Scan for the cell matching the given text and deliver its [X, Y] coordinate at center. 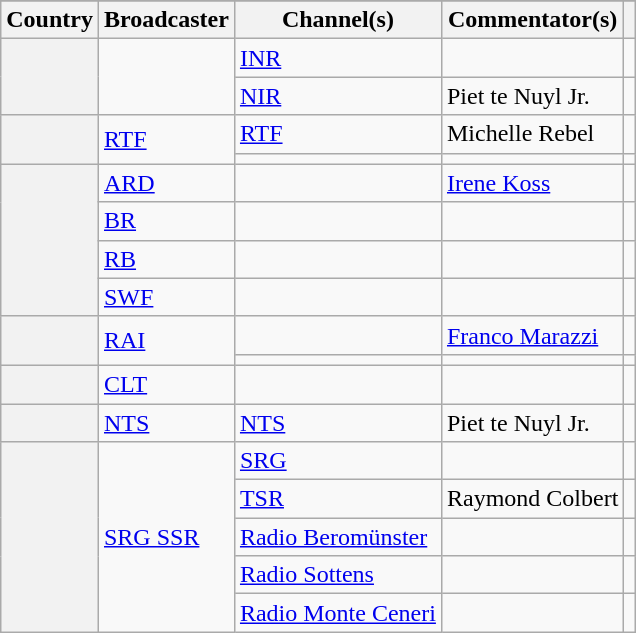
SWF [166, 297]
BR [166, 221]
ARD [166, 183]
INR [338, 58]
RAI [166, 340]
CLT [166, 384]
SRG SSR [166, 537]
Radio Sottens [338, 575]
Radio Beromünster [338, 537]
Raymond Colbert [532, 499]
Radio Monte Ceneri [338, 613]
NIR [338, 96]
TSR [338, 499]
SRG [338, 461]
Channel(s) [338, 20]
Broadcaster [166, 20]
Commentator(s) [532, 20]
Michelle Rebel [532, 134]
RB [166, 259]
Country [50, 20]
Irene Koss [532, 183]
Franco Marazzi [532, 335]
